Capture the cell that displays the provided text and extract its [X, Y] central coordinate. 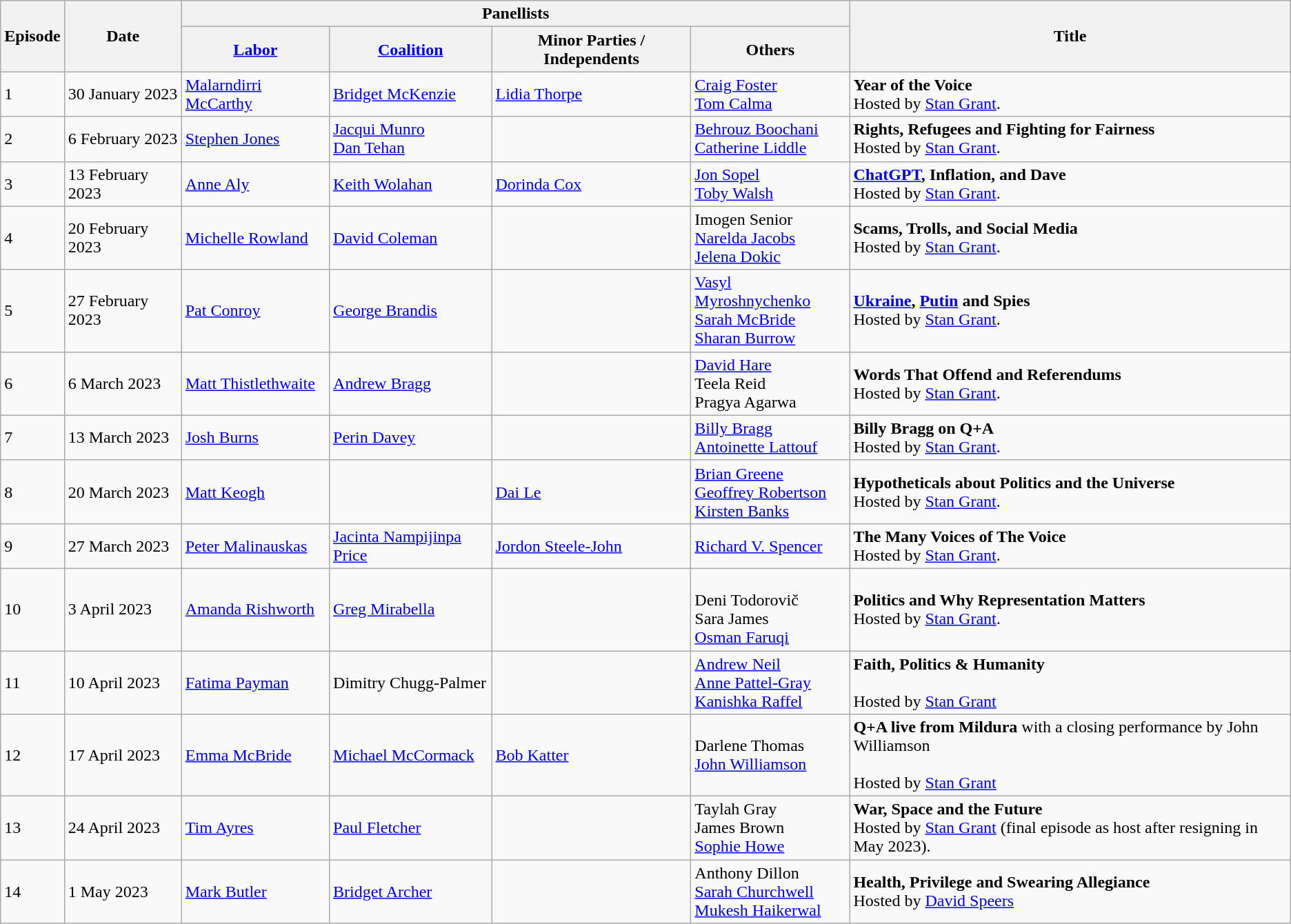
Greg Mirabella [411, 610]
Pat Conroy [255, 310]
1 [32, 94]
4 [32, 238]
20 March 2023 [123, 492]
Darlene ThomasJohn Williamson [770, 756]
3 April 2023 [123, 610]
12 [32, 756]
7 [32, 437]
Episode [32, 36]
6 [32, 383]
Labor [255, 50]
David Coleman [411, 238]
Andrew NeilAnne Pattel-GrayKanishka Raffel [770, 683]
Rights, Refugees and Fighting for FairnessHosted by Stan Grant. [1070, 139]
Stephen Jones [255, 139]
8 [32, 492]
Craig FosterTom Calma [770, 94]
Richard V. Spencer [770, 546]
Jacinta Nampijinpa Price [411, 546]
Billy BraggAntoinette Lattouf [770, 437]
Emma McBride [255, 756]
10 [32, 610]
Amanda Rishworth [255, 610]
Peter Malinauskas [255, 546]
Jon SopelToby Walsh [770, 183]
Josh Burns [255, 437]
Q+A live from Mildura with a closing performance by John WilliamsonHosted by Stan Grant [1070, 756]
Panellists [516, 14]
13 February 2023 [123, 183]
Tim Ayres [255, 828]
Michelle Rowland [255, 238]
Bob Katter [592, 756]
Michael McCormack [411, 756]
Billy Bragg on Q+AHosted by Stan Grant. [1070, 437]
Title [1070, 36]
14 [32, 892]
Dorinda Cox [592, 183]
Behrouz BoochaniCatherine Liddle [770, 139]
11 [32, 683]
George Brandis [411, 310]
Scams, Trolls, and Social MediaHosted by Stan Grant. [1070, 238]
Anne Aly [255, 183]
Politics and Why Representation MattersHosted by Stan Grant. [1070, 610]
13 [32, 828]
Deni TodorovičSara JamesOsman Faruqi [770, 610]
Others [770, 50]
Lidia Thorpe [592, 94]
1 May 2023 [123, 892]
20 February 2023 [123, 238]
War, Space and the FutureHosted by Stan Grant (final episode as host after resigning in May 2023). [1070, 828]
Fatima Payman [255, 683]
Anthony DillonSarah ChurchwellMukesh Haikerwal [770, 892]
Andrew Bragg [411, 383]
Date [123, 36]
Matt Keogh [255, 492]
Imogen SeniorNarelda JacobsJelena Dokic [770, 238]
Health, Privilege and Swearing AllegianceHosted by David Speers [1070, 892]
Matt Thistlethwaite [255, 383]
13 March 2023 [123, 437]
Bridget McKenzie [411, 94]
17 April 2023 [123, 756]
Ukraine, Putin and SpiesHosted by Stan Grant. [1070, 310]
24 April 2023 [123, 828]
Paul Fletcher [411, 828]
Taylah GrayJames BrownSophie Howe [770, 828]
Minor Parties / Independents [592, 50]
3 [32, 183]
Vasyl MyroshnychenkoSarah McBrideSharan Burrow [770, 310]
Jacqui MunroDan Tehan [411, 139]
Faith, Politics & HumanityHosted by Stan Grant [1070, 683]
Perin Davey [411, 437]
Dimitry Chugg-Palmer [411, 683]
6 March 2023 [123, 383]
Dai Le [592, 492]
Mark Butler [255, 892]
ChatGPT, Inflation, and DaveHosted by Stan Grant. [1070, 183]
27 March 2023 [123, 546]
Malarndirri McCarthy [255, 94]
Year of the Voice Hosted by Stan Grant. [1070, 94]
6 February 2023 [123, 139]
5 [32, 310]
27 February 2023 [123, 310]
2 [32, 139]
David HareTeela ReidPragya Agarwa [770, 383]
Words That Offend and ReferendumsHosted by Stan Grant. [1070, 383]
Bridget Archer [411, 892]
9 [32, 546]
Jordon Steele-John [592, 546]
10 April 2023 [123, 683]
Coalition [411, 50]
30 January 2023 [123, 94]
The Many Voices of The VoiceHosted by Stan Grant. [1070, 546]
Brian GreeneGeoffrey RobertsonKirsten Banks [770, 492]
Hypotheticals about Politics and the UniverseHosted by Stan Grant. [1070, 492]
Keith Wolahan [411, 183]
